Find where the given text appears and provide that cell's center as [x, y] coordinate. 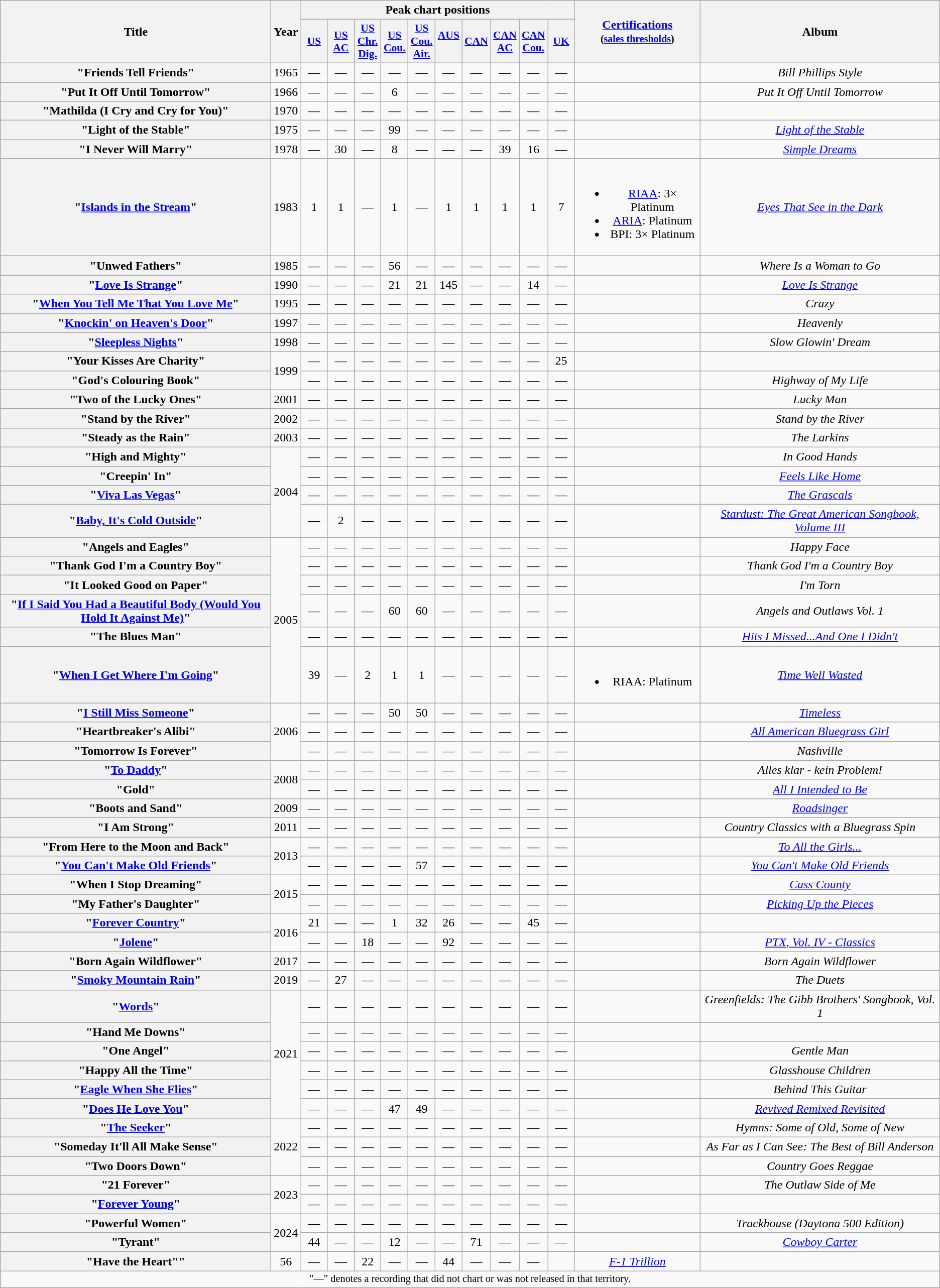
Picking Up the Pieces [820, 904]
Year [286, 32]
Crazy [820, 304]
F-1 Trillion [638, 1261]
The Larkins [820, 437]
PTX, Vol. IV - Classics [820, 942]
USAC [340, 41]
The Grascals [820, 495]
"My Father's Daughter" [136, 904]
"Light of the Stable" [136, 130]
2019 [286, 980]
Happy Face [820, 547]
2005 [286, 620]
"When I Get Where I'm Going" [136, 675]
"Two of the Lucky Ones" [136, 399]
"If I Said You Had a Beautiful Body (Would You Hold It Against Me)" [136, 611]
Light of the Stable [820, 130]
Certifications(sales thresholds) [638, 32]
You Can't Make Old Friends [820, 866]
"Heartbreaker's Alibi" [136, 732]
"Two Doors Down" [136, 1165]
92 [449, 942]
32 [422, 923]
"The Blues Man" [136, 637]
Gentle Man [820, 1051]
"Hand Me Downs" [136, 1032]
"It Looked Good on Paper" [136, 585]
As Far as I Can See: The Best of Bill Anderson [820, 1146]
All American Bluegrass Girl [820, 732]
1995 [286, 304]
49 [422, 1108]
"Baby, It's Cold Outside" [136, 521]
"Viva Las Vegas" [136, 495]
Lucky Man [820, 399]
All I Intended to Be [820, 789]
"21 Forever" [136, 1185]
Time Well Wasted [820, 675]
US [314, 41]
2008 [286, 779]
USCou.Air. [422, 41]
57 [422, 866]
Country Classics with a Bluegrass Spin [820, 827]
1990 [286, 285]
Stardust: The Great American Songbook, Volume III [820, 521]
1965 [286, 72]
USCou. [395, 41]
Greenfields: The Gibb Brothers' Songbook, Vol. 1 [820, 1006]
"Thank God I'm a Country Boy" [136, 566]
1975 [286, 130]
Trackhouse (Daytona 500 Edition) [820, 1223]
"Sleepless Nights" [136, 342]
1998 [286, 342]
Country Goes Reggae [820, 1165]
USChr.Dig. [368, 41]
2015 [286, 894]
Thank God I'm a Country Boy [820, 566]
"Does He Love You" [136, 1108]
Hymns: Some of Old, Some of New [820, 1127]
"Tyrant" [136, 1242]
Alles klar - kein Problem! [820, 770]
"When I Stop Dreaming" [136, 885]
145 [449, 285]
2006 [286, 732]
30 [340, 149]
In Good Hands [820, 456]
Slow Glowin' Dream [820, 342]
Eyes That See in the Dark [820, 207]
2011 [286, 827]
Born Again Wildflower [820, 961]
Cowboy Carter [820, 1242]
2004 [286, 492]
"High and Mighty" [136, 456]
Heavenly [820, 323]
47 [395, 1108]
Angels and Outlaws Vol. 1 [820, 611]
"Jolene" [136, 942]
"From Here to the Moon and Back" [136, 846]
To All the Girls... [820, 846]
Nashville [820, 751]
Behind This Guitar [820, 1089]
"The Seeker" [136, 1127]
Simple Dreams [820, 149]
12 [395, 1242]
2001 [286, 399]
"Mathilda (I Cry and Cry for You)" [136, 111]
Put It Off Until Tomorrow [820, 92]
16 [533, 149]
"Smoky Mountain Rain" [136, 980]
Highway of My Life [820, 380]
2023 [286, 1195]
AUS [449, 41]
Love Is Strange [820, 285]
Revived Remixed Revisited [820, 1108]
Feels Like Home [820, 476]
"Steady as the Rain" [136, 437]
2009 [286, 808]
"I Never Will Marry" [136, 149]
2022 [286, 1146]
"Islands in the Stream" [136, 207]
"Knockin' on Heaven's Door" [136, 323]
26 [449, 923]
"Your Kisses Are Charity" [136, 361]
7 [561, 207]
"Stand by the River" [136, 418]
"Happy All the Time" [136, 1070]
"Powerful Women" [136, 1223]
Where Is a Woman to Go [820, 266]
1966 [286, 92]
Roadsinger [820, 808]
UK [561, 41]
2016 [286, 932]
RIAA: 3× PlatinumARIA: PlatinumBPI: 3× Platinum [638, 207]
2002 [286, 418]
22 [368, 1261]
Cass County [820, 885]
The Duets [820, 980]
"Tomorrow Is Forever" [136, 751]
"Eagle When She Flies" [136, 1089]
6 [395, 92]
CAN [476, 41]
99 [395, 130]
1978 [286, 149]
I'm Torn [820, 585]
45 [533, 923]
"—" denotes a recording that did not chart or was not released in that territory. [470, 1279]
71 [476, 1242]
Bill Phillips Style [820, 72]
"Angels and Eagles" [136, 547]
"Someday It'll All Make Sense" [136, 1146]
"Forever Country" [136, 923]
Title [136, 32]
2013 [286, 856]
Album [820, 32]
"Unwed Fathers" [136, 266]
1970 [286, 111]
"Forever Young" [136, 1204]
27 [340, 980]
"Love Is Strange" [136, 285]
2024 [286, 1233]
2021 [286, 1053]
"Friends Tell Friends" [136, 72]
1985 [286, 266]
25 [561, 361]
Hits I Missed...And One I Didn't [820, 637]
14 [533, 285]
2003 [286, 437]
"You Can't Make Old Friends" [136, 866]
"Have the Heart"" [136, 1261]
CANAC [505, 41]
"God's Colouring Book" [136, 380]
"Gold" [136, 789]
1999 [286, 371]
"Creepin' In" [136, 476]
"I Am Strong" [136, 827]
18 [368, 942]
"Words" [136, 1006]
Timeless [820, 713]
"To Daddy" [136, 770]
Stand by the River [820, 418]
1997 [286, 323]
1983 [286, 207]
Glasshouse Children [820, 1070]
2017 [286, 961]
Peak chart positions [438, 10]
"Put It Off Until Tomorrow" [136, 92]
"I Still Miss Someone" [136, 713]
8 [395, 149]
"When You Tell Me That You Love Me" [136, 304]
"Born Again Wildflower" [136, 961]
"Boots and Sand" [136, 808]
CANCou. [533, 41]
RIAA: Platinum [638, 675]
"One Angel" [136, 1051]
The Outlaw Side of Me [820, 1185]
